Pinpoint the cell where the given text exists, returning its [X, Y] midpoint coordinate. 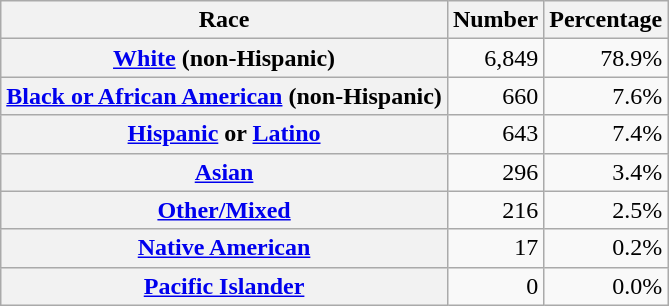
Native American [224, 248]
Hispanic or Latino [224, 134]
Percentage [606, 20]
0.0% [606, 286]
3.4% [606, 172]
296 [495, 172]
6,849 [495, 58]
660 [495, 96]
Number [495, 20]
Pacific Islander [224, 286]
White (non-Hispanic) [224, 58]
2.5% [606, 210]
Asian [224, 172]
Other/Mixed [224, 210]
78.9% [606, 58]
216 [495, 210]
7.6% [606, 96]
Black or African American (non-Hispanic) [224, 96]
17 [495, 248]
0.2% [606, 248]
7.4% [606, 134]
643 [495, 134]
Race [224, 20]
0 [495, 286]
